Search for the cell housing the specified text and yield its [x, y] center coordinate. 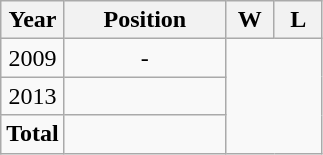
Position [144, 20]
Total [33, 134]
Year [33, 20]
L [298, 20]
W [250, 20]
- [144, 58]
2009 [33, 58]
2013 [33, 96]
